Output the [X, Y] coordinate of the center of the cell containing the given text.  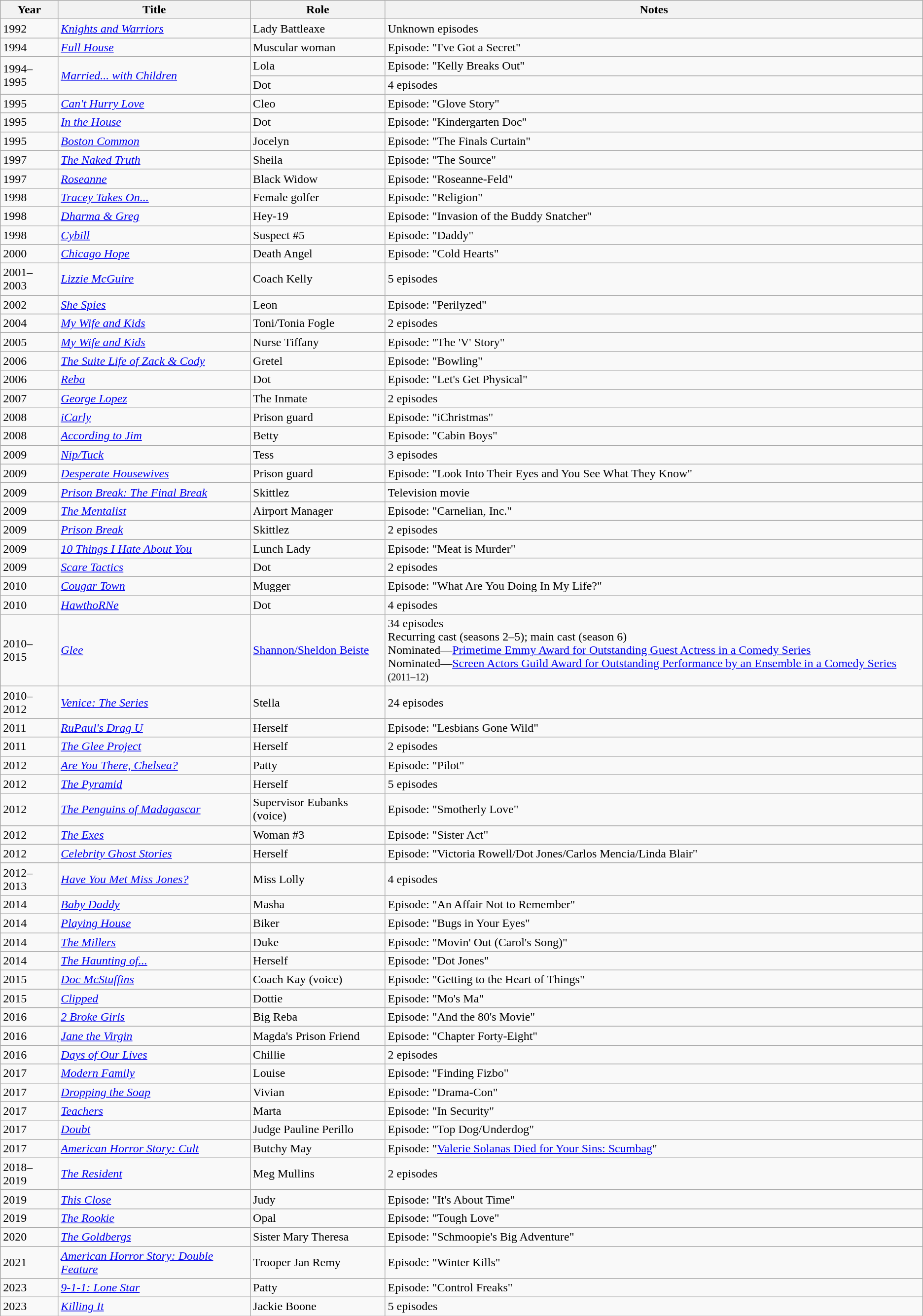
Episode: "Roseanne-Feld" [654, 178]
Female golfer [318, 197]
Episode: "Valerie Solanas Died for Your Sins: Scumbag" [654, 1148]
Episode: "iChristmas" [654, 417]
Baby Daddy [154, 904]
Scare Tactics [154, 568]
Louise [318, 1073]
Have You Met Miss Jones? [154, 879]
The Naked Truth [154, 160]
Episode: "Chapter Forty-Eight" [654, 1036]
Butchy May [318, 1148]
Episode: "The Source" [654, 160]
Airport Manager [318, 511]
Nip/Tuck [154, 455]
Suspect #5 [318, 235]
2010–2012 [30, 702]
Coach Kay (voice) [318, 980]
Tracey Takes On... [154, 197]
1994 [30, 47]
She Spies [154, 305]
iCarly [154, 417]
Television movie [654, 492]
American Horror Story: Double Feature [154, 1262]
2004 [30, 323]
Woman #3 [318, 835]
Big Reba [318, 1017]
Episode: "Finding Fizbo" [654, 1073]
RuPaul's Drag U [154, 728]
Teachers [154, 1111]
Episode: "Kindergarten Doc" [654, 122]
The Exes [154, 835]
Judge Pauline Perillo [318, 1130]
Full House [154, 47]
Are You There, Chelsea? [154, 765]
Desperate Housewives [154, 473]
Tess [318, 455]
2007 [30, 398]
Doc McStuffins [154, 980]
Year [30, 10]
Chillie [318, 1055]
Doubt [154, 1130]
The Goldbergs [154, 1237]
Dropping the Soap [154, 1092]
HawthoRNe [154, 605]
Episode: "It's About Time" [654, 1199]
Sheila [318, 160]
Magda's Prison Friend [318, 1036]
American Horror Story: Cult [154, 1148]
According to Jim [154, 436]
Cleo [318, 104]
Shannon/Sheldon Beiste [318, 650]
The Haunting of... [154, 961]
Lizzie McGuire [154, 279]
Episode: "I've Got a Secret" [654, 47]
In the House [154, 122]
Coach Kelly [318, 279]
Cybill [154, 235]
Role [318, 10]
Episode: "Getting to the Heart of Things" [654, 980]
Mugger [318, 586]
Toni/Tonia Fogle [318, 323]
Married... with Children [154, 75]
The Suite Life of Zack & Cody [154, 361]
Episode: "What Are You Doing In My Life?" [654, 586]
1992 [30, 29]
Cougar Town [154, 586]
Stella [318, 702]
Boston Common [154, 141]
Prison Break [154, 530]
Sister Mary Theresa [318, 1237]
Title [154, 10]
Episode: "Meat is Murder" [654, 549]
Gretel [318, 361]
Episode: "Cold Hearts" [654, 254]
2001–2003 [30, 279]
2020 [30, 1237]
The Resident [154, 1174]
Lola [318, 66]
Episode: "The Finals Curtain" [654, 141]
Dottie [318, 998]
Masha [318, 904]
Jane the Virgin [154, 1036]
Meg Mullins [318, 1174]
Episode: "Mo's Ma" [654, 998]
2002 [30, 305]
10 Things I Hate About You [154, 549]
Episode: "Winter Kills" [654, 1262]
Episode: "Perilyzed" [654, 305]
Marta [318, 1111]
Episode: "Carnelian, Inc." [654, 511]
Episode: "Pilot" [654, 765]
Prison Break: The Final Break [154, 492]
Episode: "And the 80's Movie" [654, 1017]
Episode: "Tough Love" [654, 1218]
Black Widow [318, 178]
Episode: "In Security" [654, 1111]
Days of Our Lives [154, 1055]
2 Broke Girls [154, 1017]
Episode: "Dot Jones" [654, 961]
Betty [318, 436]
2005 [30, 342]
Judy [318, 1199]
The Inmate [318, 398]
Episode: "Daddy" [654, 235]
9-1-1: Lone Star [154, 1288]
Episode: "Schmoopie's Big Adventure" [654, 1237]
Miss Lolly [318, 879]
Modern Family [154, 1073]
Leon [318, 305]
Episode: "Invasion of the Buddy Snatcher" [654, 216]
Jackie Boone [318, 1307]
Episode: "Lesbians Gone Wild" [654, 728]
Episode: "Let's Get Physical" [654, 380]
Episode: "Drama-Con" [654, 1092]
The Penguins of Madagascar [154, 810]
Playing House [154, 923]
Lady Battleaxe [318, 29]
Nurse Tiffany [318, 342]
Death Angel [318, 254]
Hey-19 [318, 216]
Episode: "Bowling" [654, 361]
3 episodes [654, 455]
Opal [318, 1218]
Knights and Warriors [154, 29]
Biker [318, 923]
Episode: "Movin' Out (Carol's Song)" [654, 942]
Trooper Jan Remy [318, 1262]
Chicago Hope [154, 254]
Roseanne [154, 178]
1994–1995 [30, 75]
Episode: "Control Freaks" [654, 1288]
The Glee Project [154, 747]
Muscular woman [318, 47]
The Rookie [154, 1218]
Venice: The Series [154, 702]
Killing It [154, 1307]
2021 [30, 1262]
2012–2013 [30, 879]
Episode: "Victoria Rowell/Dot Jones/Carlos Mencia/Linda Blair" [654, 854]
Can't Hurry Love [154, 104]
2000 [30, 254]
Episode: "Cabin Boys" [654, 436]
Episode: "Bugs in Your Eyes" [654, 923]
2010–2015 [30, 650]
Episode: "The 'V' Story" [654, 342]
Dharma & Greg [154, 216]
2018–2019 [30, 1174]
Celebrity Ghost Stories [154, 854]
Episode: "Glove Story" [654, 104]
The Pyramid [154, 784]
Supervisor Eubanks (voice) [318, 810]
Clipped [154, 998]
Episode: "An Affair Not to Remember" [654, 904]
Glee [154, 650]
Jocelyn [318, 141]
Episode: "Look Into Their Eyes and You See What They Know" [654, 473]
George Lopez [154, 398]
Episode: "Sister Act" [654, 835]
Reba [154, 380]
The Mentalist [154, 511]
The Millers [154, 942]
Notes [654, 10]
Unknown episodes [654, 29]
Episode: "Kelly Breaks Out" [654, 66]
Lunch Lady [318, 549]
24 episodes [654, 702]
This Close [154, 1199]
Duke [318, 942]
Vivian [318, 1092]
Episode: "Top Dog/Underdog" [654, 1130]
Episode: "Smotherly Love" [654, 810]
Episode: "Religion" [654, 197]
